Scan for the cell matching the given text and deliver its [X, Y] coordinate at center. 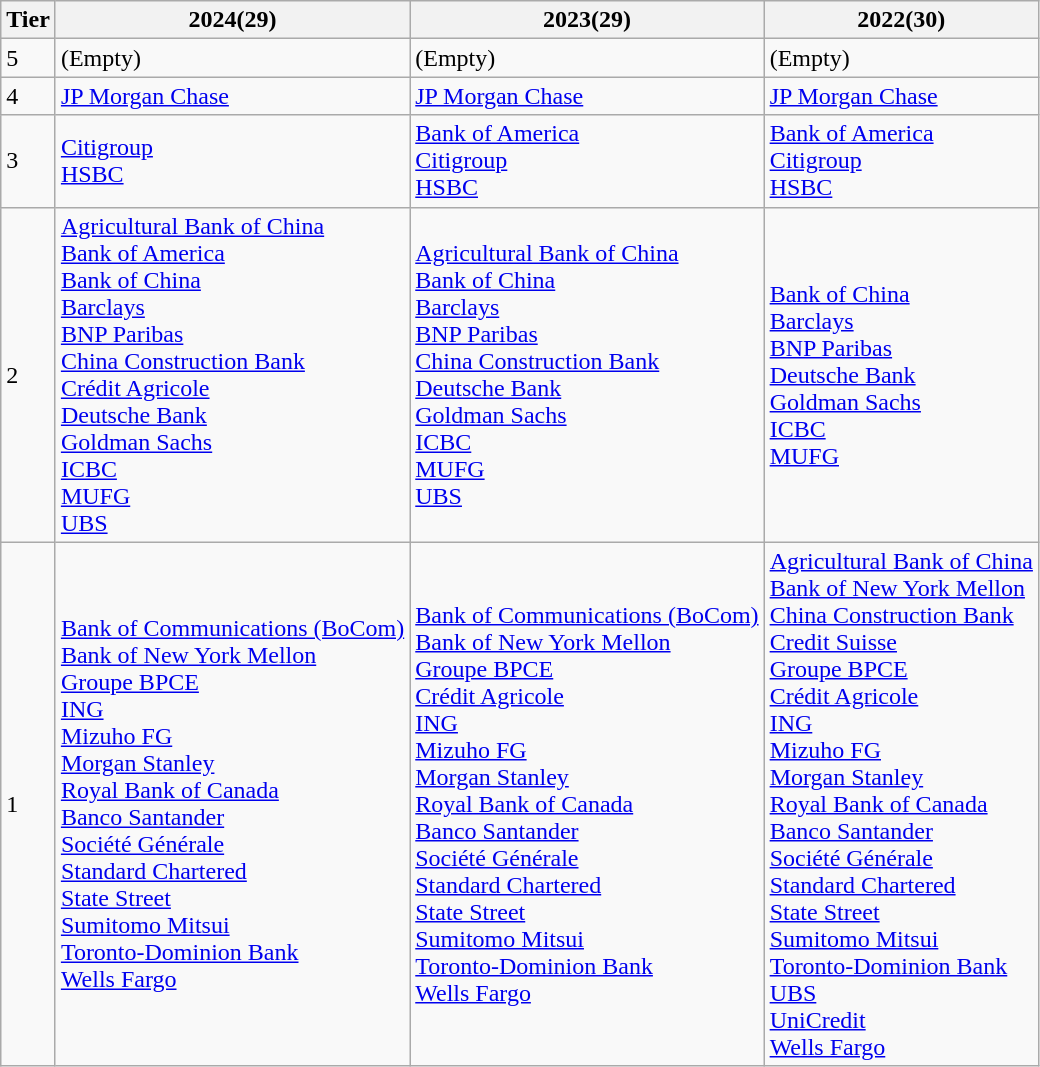
4 [28, 96]
2022(30) [901, 20]
1 [28, 804]
Tier [28, 20]
Bank of China Barclays BNP Paribas Deutsche Bank Goldman Sachs ICBC MUFG [901, 374]
Agricultural Bank of China Bank of China Barclays BNP Paribas China Construction Bank Deutsche Bank Goldman Sachs ICBC MUFG UBS [587, 374]
2024(29) [232, 20]
5 [28, 58]
2023(29) [587, 20]
2 [28, 374]
3 [28, 161]
Citigroup HSBC [232, 161]
